Identify which cell holds the provided text, then report its [X, Y] central coordinate. 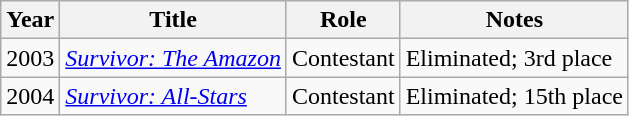
Eliminated; 15th place [514, 96]
2004 [30, 96]
Role [343, 20]
Title [174, 20]
Survivor: The Amazon [174, 58]
Eliminated; 3rd place [514, 58]
Notes [514, 20]
Year [30, 20]
Survivor: All-Stars [174, 96]
2003 [30, 58]
